Determine the [X, Y] coordinate at the center of the cell enclosing the given text.  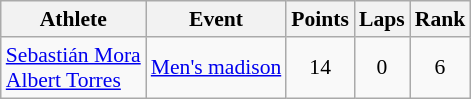
Athlete [74, 19]
0 [382, 68]
Points [320, 19]
6 [440, 68]
Event [216, 19]
Sebastián MoraAlbert Torres [74, 68]
14 [320, 68]
Rank [440, 19]
Men's madison [216, 68]
Laps [382, 19]
